Provide the (x, y) coordinate of the cell's center where the given text is located.  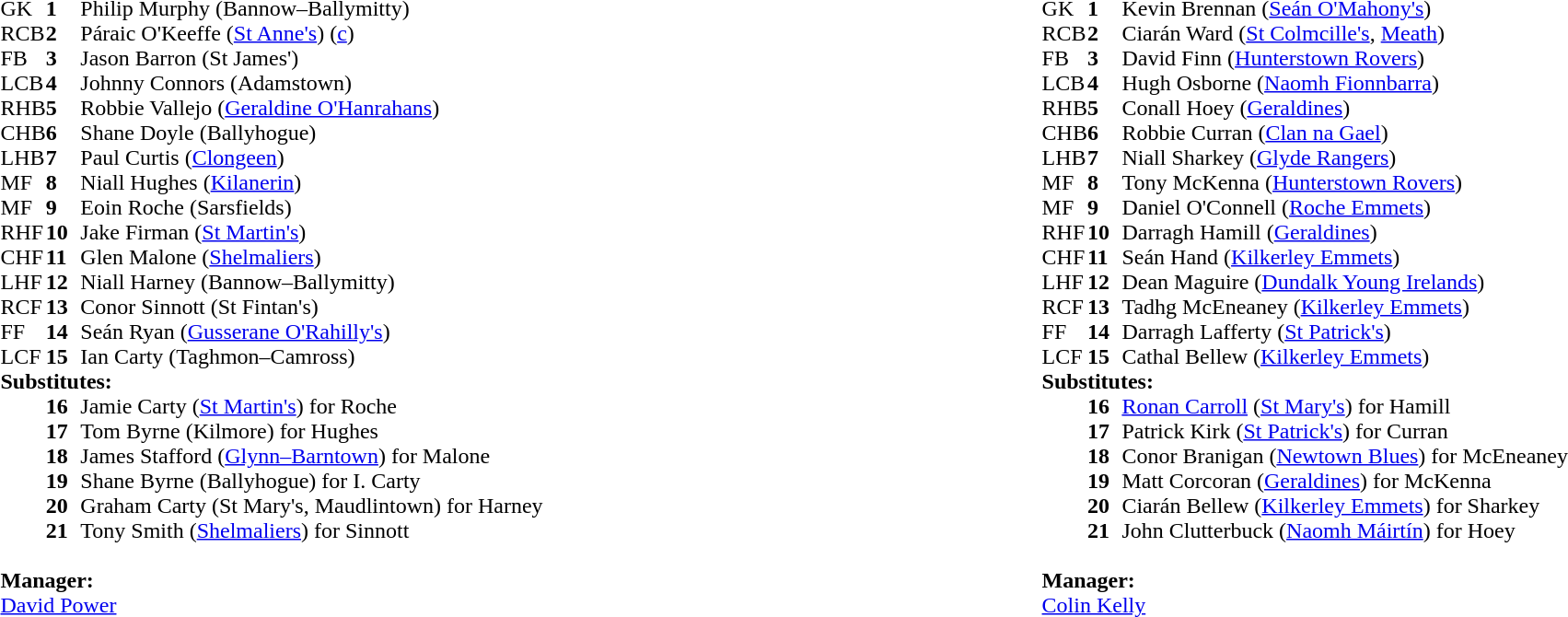
David Finn (Hunterstown Rovers) (1344, 59)
Ian Carty (Taghmon–Camross) (311, 357)
Seán Ryan (Gusserane O'Rahilly's) (311, 332)
Paul Curtis (Clongeen) (311, 158)
Johnny Connors (Adamstown) (311, 83)
Jason Barron (St James') (311, 59)
Seán Hand (Kilkerley Emmets) (1344, 258)
Shane Doyle (Ballyhogue) (311, 133)
Tadhg McEneaney (Kilkerley Emmets) (1344, 308)
Graham Carty (St Mary's, Maudlintown) for Harney (311, 506)
Dean Maguire (Dundalk Young Irelands) (1344, 282)
Ciarán Ward (St Colmcille's, Meath) (1344, 33)
Tony McKenna (Hunterstown Rovers) (1344, 182)
Cathal Bellew (Kilkerley Emmets) (1344, 357)
Darragh Hamill (Geraldines) (1344, 232)
Jake Firman (St Martin's) (311, 232)
Conall Hoey (Geraldines) (1344, 109)
Robbie Curran (Clan na Gael) (1344, 133)
Patrick Kirk (St Patrick's) for Curran (1344, 431)
Conor Branigan (Newtown Blues) for McEneaney (1344, 457)
Niall Hughes (Kilanerin) (311, 182)
Matt Corcoran (Geraldines) for McKenna (1344, 481)
Tom Byrne (Kilmore) for Hughes (311, 431)
Niall Harney (Bannow–Ballymitty) (311, 282)
Eoin Roche (Sarsfields) (311, 208)
Darragh Lafferty (St Patrick's) (1344, 332)
Niall Sharkey (Glyde Rangers) (1344, 158)
Daniel O'Connell (Roche Emmets) (1344, 208)
Glen Malone (Shelmaliers) (311, 258)
Robbie Vallejo (Geraldine O'Hanrahans) (311, 109)
Páraic O'Keeffe (St Anne's) (c) (311, 33)
Hugh Osborne (Naomh Fionnbarra) (1344, 83)
Conor Sinnott (St Fintan's) (311, 308)
Ciarán Bellew (Kilkerley Emmets) for Sharkey (1344, 506)
John Clutterbuck (Naomh Máirtín) for Hoey (1344, 530)
Ronan Carroll (St Mary's) for Hamill (1344, 407)
Jamie Carty (St Martin's) for Roche (311, 407)
James Stafford (Glynn–Barntown) for Malone (311, 457)
Tony Smith (Shelmaliers) for Sinnott (311, 530)
Shane Byrne (Ballyhogue) for I. Carty (311, 481)
